Scan for the cell matching the given text and deliver its (X, Y) coordinate at center. 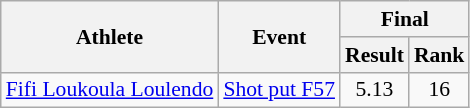
16 (440, 90)
Athlete (110, 36)
Result (374, 55)
5.13 (374, 90)
Final (404, 19)
Rank (440, 55)
Shot put F57 (279, 90)
Event (279, 36)
Fifi Loukoula Loulendo (110, 90)
